From the cell containing the given text, extract its center point as (X, Y) coordinate. 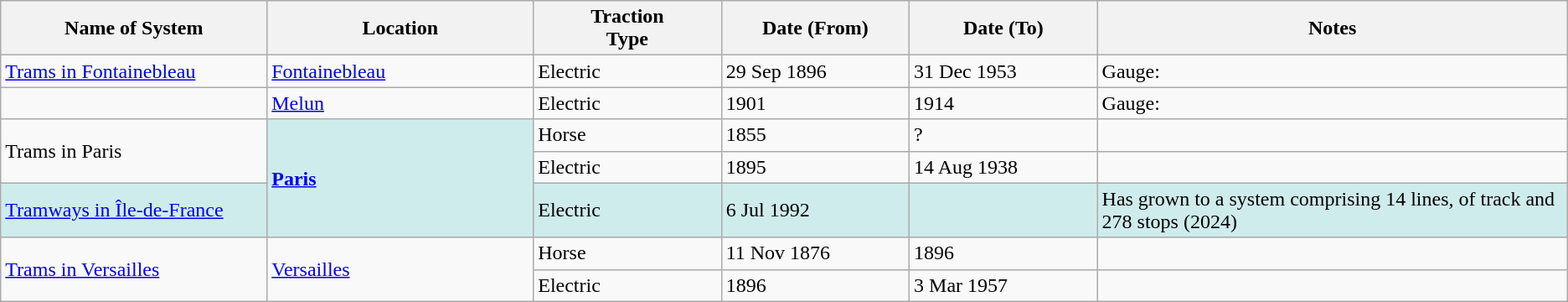
Notes (1332, 29)
Location (400, 29)
Tramways in Île-de-France (134, 210)
1895 (815, 167)
Has grown to a system comprising 14 lines, of track and 278 stops (2024) (1332, 210)
Fontainebleau (400, 71)
1914 (1003, 103)
Trams in Fontainebleau (134, 71)
3 Mar 1957 (1003, 285)
Date (From) (815, 29)
Paris (400, 178)
Versailles (400, 269)
11 Nov 1876 (815, 253)
Trams in Paris (134, 151)
Date (To) (1003, 29)
29 Sep 1896 (815, 71)
? (1003, 135)
TractionType (627, 29)
Melun (400, 103)
1855 (815, 135)
Trams in Versailles (134, 269)
6 Jul 1992 (815, 210)
Name of System (134, 29)
14 Aug 1938 (1003, 167)
31 Dec 1953 (1003, 71)
1901 (815, 103)
